For the text-containing cell, return its midpoint in [X, Y] coordinate format. 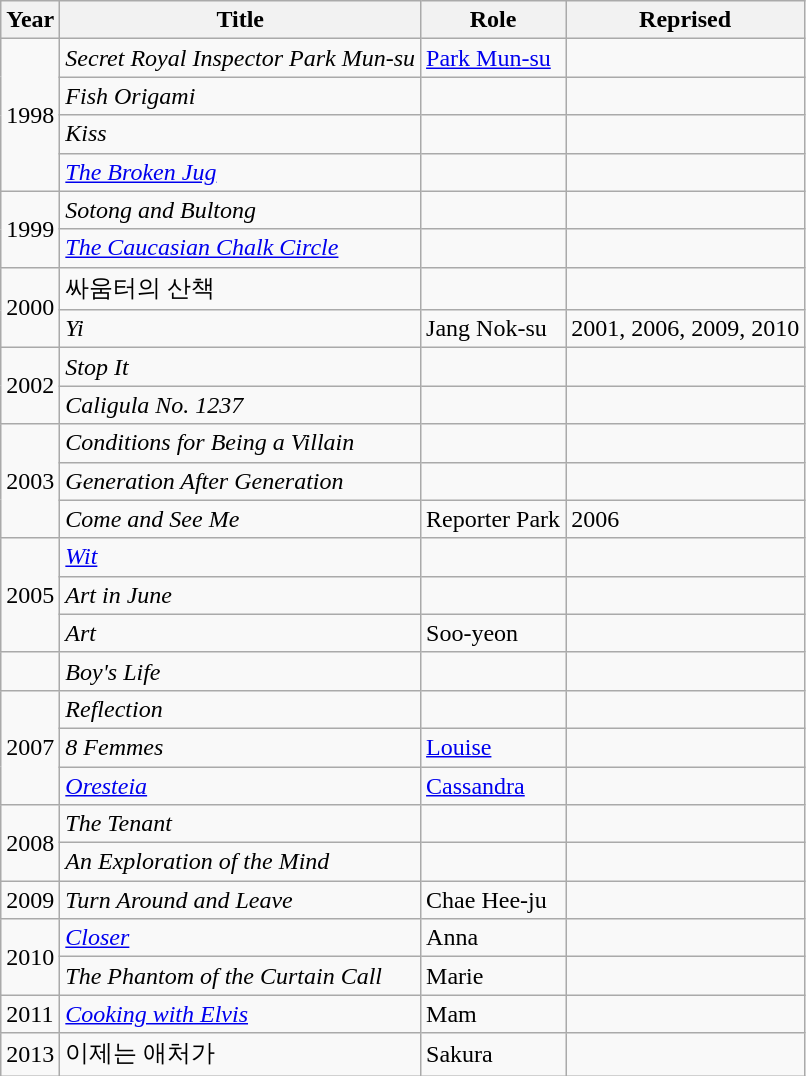
Stop It [240, 367]
2003 [30, 481]
Secret Royal Inspector Park Mun-su [240, 58]
Chae Hee-ju [494, 900]
Yi [240, 329]
Sotong and Bultong [240, 210]
Cassandra [494, 785]
Title [240, 20]
2001, 2006, 2009, 2010 [686, 329]
2011 [30, 1014]
2008 [30, 843]
2007 [30, 747]
Reflection [240, 709]
Caligula No. 1237 [240, 405]
The Broken Jug [240, 172]
An Exploration of the Mind [240, 862]
2009 [30, 900]
Conditions for Being a Villain [240, 443]
1998 [30, 115]
Mam [494, 1014]
Art in June [240, 595]
Louise [494, 747]
Reprised [686, 20]
Year [30, 20]
2000 [30, 308]
Reporter Park [494, 519]
Fish Origami [240, 96]
이제는 애처가 [240, 1054]
Generation After Generation [240, 481]
Turn Around and Leave [240, 900]
1999 [30, 229]
2002 [30, 386]
Soo-yeon [494, 633]
2013 [30, 1054]
Role [494, 20]
싸움터의 산책 [240, 288]
Oresteia [240, 785]
Anna [494, 938]
Closer [240, 938]
Cooking with Elvis [240, 1014]
8 Femmes [240, 747]
Marie [494, 976]
The Tenant [240, 824]
2005 [30, 595]
The Caucasian Chalk Circle [240, 248]
Jang Nok-su [494, 329]
Art [240, 633]
Come and See Me [240, 519]
2006 [686, 519]
Boy's Life [240, 671]
2010 [30, 957]
Wit [240, 557]
The Phantom of the Curtain Call [240, 976]
Sakura [494, 1054]
Park Mun-su [494, 58]
Kiss [240, 134]
